Search for the cell housing the specified text and yield its (x, y) center coordinate. 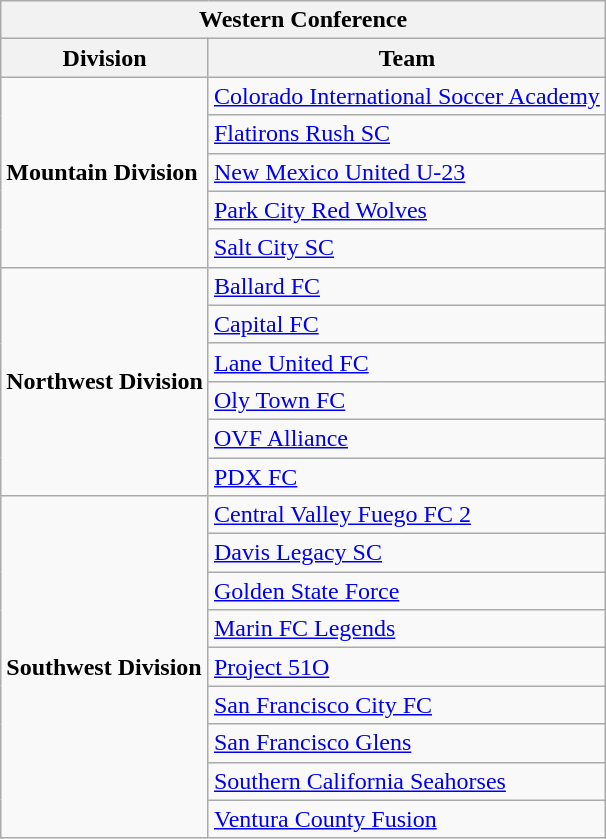
Oly Town FC (406, 400)
Marin FC Legends (406, 629)
Project 51O (406, 667)
Colorado International Soccer Academy (406, 96)
Southern California Seahorses (406, 781)
San Francisco Glens (406, 743)
Golden State Force (406, 591)
Mountain Division (105, 172)
Division (105, 58)
Southwest Division (105, 668)
Lane United FC (406, 362)
Flatirons Rush SC (406, 134)
Ventura County Fusion (406, 819)
Salt City SC (406, 248)
Northwest Division (105, 381)
Western Conference (304, 20)
Park City Red Wolves (406, 210)
New Mexico United U-23 (406, 172)
OVF Alliance (406, 438)
Davis Legacy SC (406, 553)
San Francisco City FC (406, 705)
Ballard FC (406, 286)
Central Valley Fuego FC 2 (406, 515)
Capital FC (406, 324)
Team (406, 58)
PDX FC (406, 477)
